Pinpoint the cell where the given text exists, returning its [x, y] midpoint coordinate. 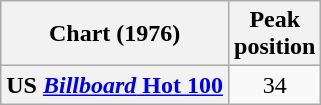
Chart (1976) [115, 34]
US Billboard Hot 100 [115, 85]
34 [275, 85]
Peakposition [275, 34]
